Locate the cell with the specified text and output its [x, y] center coordinate. 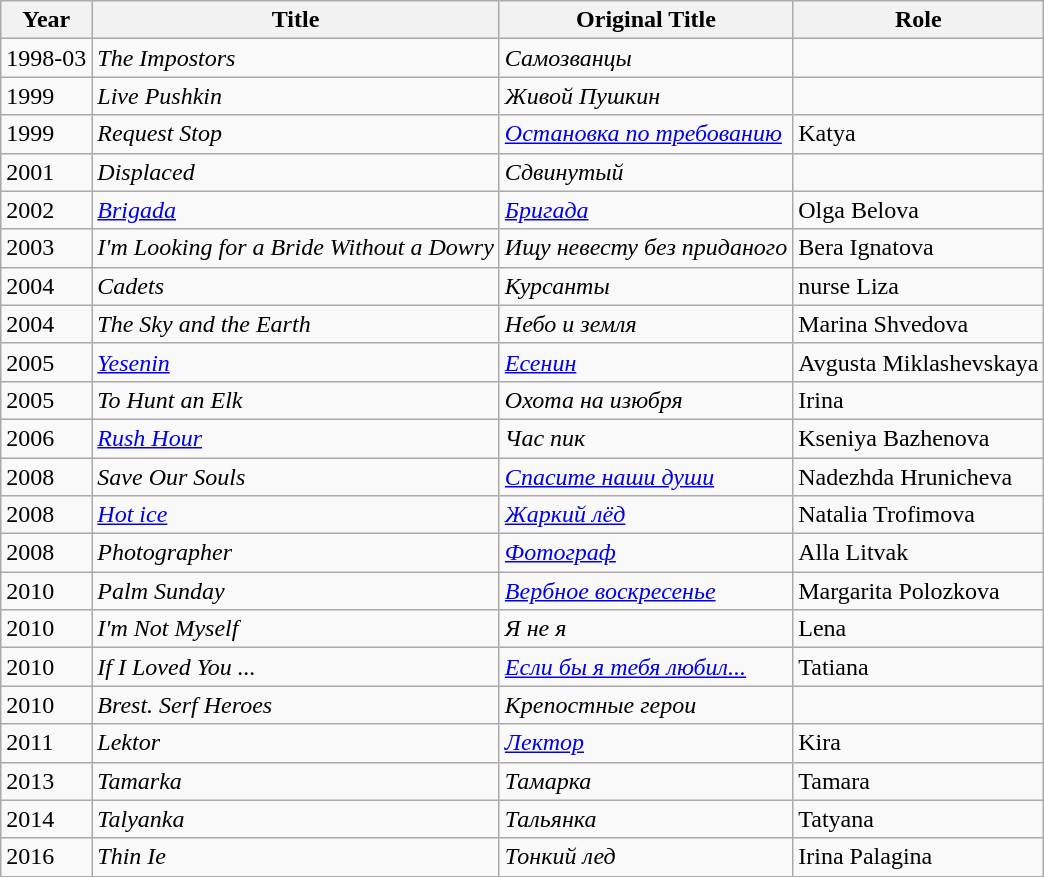
Displaced [296, 172]
Palm Sunday [296, 591]
Tatiana [918, 667]
The Sky and the Earth [296, 324]
Request Stop [296, 134]
Час пик [646, 438]
Tamarka [296, 781]
Вербное воскресенье [646, 591]
Если бы я тебя любил... [646, 667]
Живой Пушкин [646, 96]
2014 [46, 819]
Я не я [646, 629]
Role [918, 20]
2016 [46, 857]
Title [296, 20]
Nadezhda Hrunicheva [918, 477]
2013 [46, 781]
Kira [918, 743]
Есенин [646, 362]
Lena [918, 629]
The Impostors [296, 58]
Крепостные герои [646, 705]
Olga Belova [918, 210]
Курсанты [646, 286]
Охота на изюбря [646, 400]
Brest. Serf Heroes [296, 705]
Тонкий лед [646, 857]
Остановка по требованию [646, 134]
Спасите наши души [646, 477]
Live Pushkin [296, 96]
Yesenin [296, 362]
1998-03 [46, 58]
Irina Palagina [918, 857]
Бригада [646, 210]
I'm Looking for a Bride Without a Dowry [296, 248]
Alla Litvak [918, 553]
Небо и земля [646, 324]
I'm Not Myself [296, 629]
2011 [46, 743]
2001 [46, 172]
Rush Hour [296, 438]
To Hunt an Elk [296, 400]
Kseniya Bazhenova [918, 438]
Самозванцы [646, 58]
2002 [46, 210]
Brigada [296, 210]
Margarita Polozkova [918, 591]
Тамарка [646, 781]
Avgusta Miklashevskaya [918, 362]
Katya [918, 134]
Tamara [918, 781]
Тальянка [646, 819]
Irina [918, 400]
Tatyana [918, 819]
Year [46, 20]
Lektor [296, 743]
Original Title [646, 20]
Cadets [296, 286]
2003 [46, 248]
If I Loved You ... [296, 667]
Ищу невесту без приданого [646, 248]
Save Our Souls [296, 477]
Лектор [646, 743]
Фотограф [646, 553]
Marina Shvedova [918, 324]
Bera Ignatova [918, 248]
Talyanka [296, 819]
Жаркий лёд [646, 515]
Hot ice [296, 515]
2006 [46, 438]
Natalia Trofimova [918, 515]
Сдвинутый [646, 172]
Photographer [296, 553]
nurse Liza [918, 286]
Thin Ie [296, 857]
